Detect which cell encompasses the target text, then output its (X, Y) center coordinate. 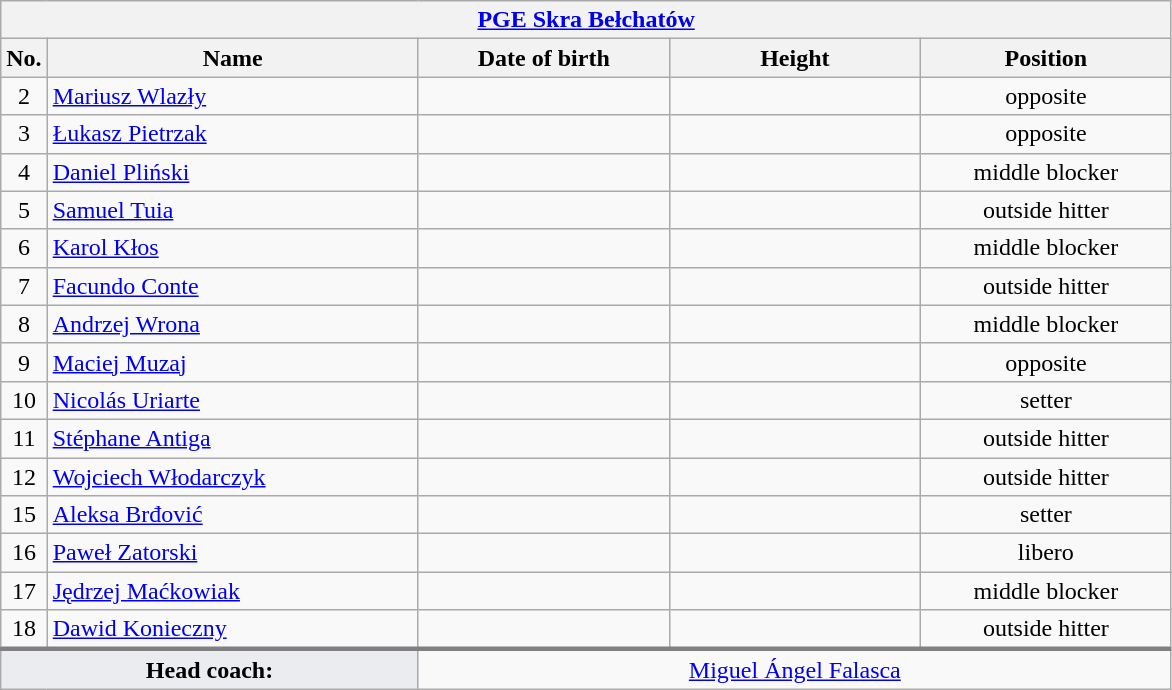
12 (24, 477)
libero (1046, 553)
Andrzej Wrona (232, 324)
3 (24, 134)
Jędrzej Maćkowiak (232, 591)
Head coach: (210, 669)
4 (24, 172)
11 (24, 438)
Daniel Pliński (232, 172)
Paweł Zatorski (232, 553)
Position (1046, 58)
16 (24, 553)
8 (24, 324)
9 (24, 362)
Samuel Tuia (232, 210)
10 (24, 400)
Nicolás Uriarte (232, 400)
Aleksa Brđović (232, 515)
18 (24, 630)
Łukasz Pietrzak (232, 134)
Name (232, 58)
Wojciech Włodarczyk (232, 477)
2 (24, 96)
Maciej Muzaj (232, 362)
7 (24, 286)
Dawid Konieczny (232, 630)
17 (24, 591)
6 (24, 248)
Stéphane Antiga (232, 438)
PGE Skra Bełchatów (586, 20)
15 (24, 515)
Mariusz Wlazły (232, 96)
Facundo Conte (232, 286)
Height (794, 58)
5 (24, 210)
Miguel Ángel Falasca (794, 669)
Karol Kłos (232, 248)
Date of birth (544, 58)
No. (24, 58)
